Output the [x, y] coordinate of the center of the cell containing the given text.  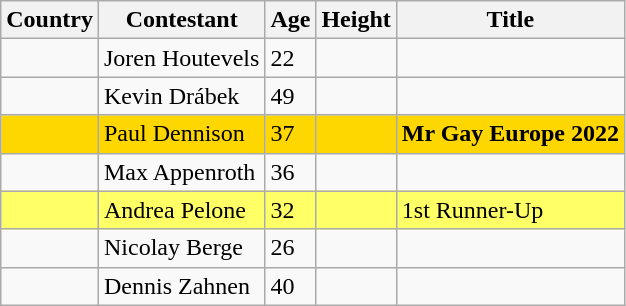
Contestant [181, 20]
Height [356, 20]
Max Appenroth [181, 172]
Dennis Zahnen [181, 286]
Title [510, 20]
22 [290, 58]
26 [290, 248]
36 [290, 172]
Country [50, 20]
Nicolay Berge [181, 248]
1st Runner-Up [510, 210]
Mr Gay Europe 2022 [510, 134]
Age [290, 20]
Andrea Pelone [181, 210]
32 [290, 210]
Joren Houtevels [181, 58]
Kevin Drábek [181, 96]
37 [290, 134]
40 [290, 286]
49 [290, 96]
Paul Dennison [181, 134]
